Search for the cell housing the specified text and yield its [X, Y] center coordinate. 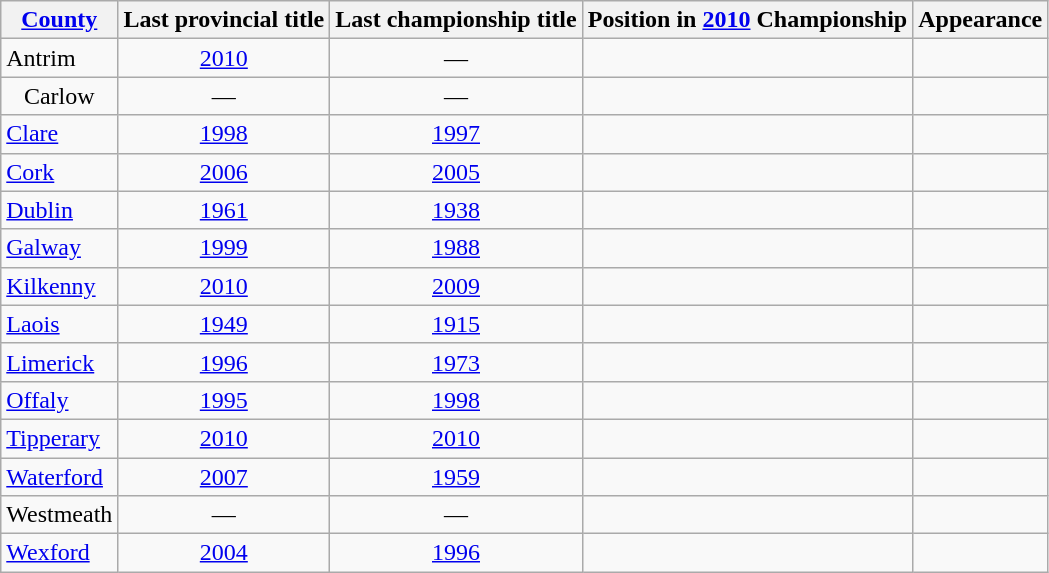
1959 [456, 477]
Tipperary [60, 438]
Last championship title [456, 20]
1949 [224, 324]
Appearance [980, 20]
2004 [224, 553]
Galway [60, 248]
1915 [456, 324]
Limerick [60, 362]
County [60, 20]
Kilkenny [60, 286]
2009 [456, 286]
Carlow [60, 96]
Dublin [60, 210]
1973 [456, 362]
1999 [224, 248]
2005 [456, 172]
Offaly [60, 400]
1997 [456, 134]
2007 [224, 477]
1995 [224, 400]
Waterford [60, 477]
1988 [456, 248]
Wexford [60, 553]
Antrim [60, 58]
Westmeath [60, 515]
Position in 2010 Championship [748, 20]
1961 [224, 210]
1938 [456, 210]
Cork [60, 172]
Last provincial title [224, 20]
Laois [60, 324]
2006 [224, 172]
Clare [60, 134]
